Provide the [X, Y] coordinate of the cell's center where the given text is located.  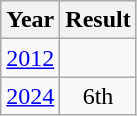
Year [30, 20]
Result [98, 20]
6th [98, 96]
2012 [30, 58]
2024 [30, 96]
